Extract the [X, Y] coordinate from the center of the cell holding the provided text.  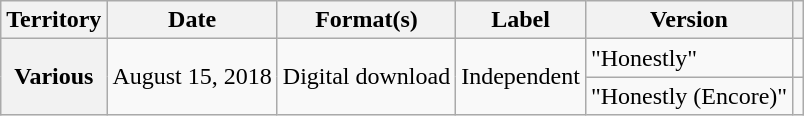
Date [192, 20]
Independent [521, 77]
Format(s) [366, 20]
Various [54, 77]
Version [688, 20]
"Honestly (Encore)" [688, 96]
August 15, 2018 [192, 77]
Digital download [366, 77]
Label [521, 20]
Territory [54, 20]
"Honestly" [688, 58]
